Find where the given text appears and provide that cell's center as (x, y) coordinate. 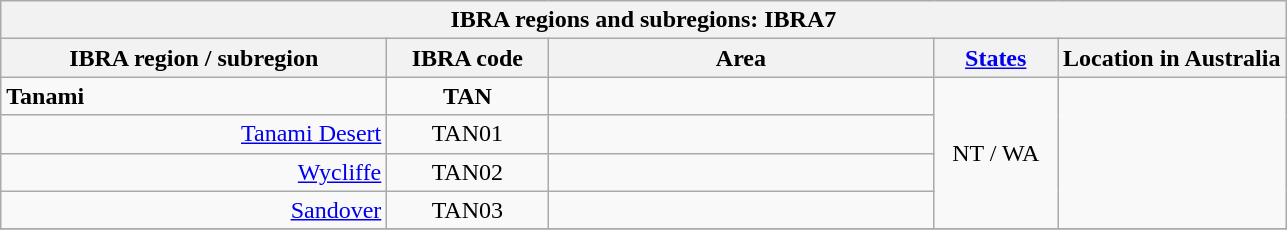
IBRA region / subregion (194, 58)
Sandover (194, 210)
Tanami Desert (194, 134)
Tanami (194, 96)
IBRA regions and subregions: IBRA7 (644, 20)
Wycliffe (194, 172)
TAN01 (468, 134)
NT / WA (996, 153)
Area (741, 58)
TAN02 (468, 172)
States (996, 58)
TAN03 (468, 210)
IBRA code (468, 58)
TAN (468, 96)
Location in Australia (1172, 58)
